Return the [x, y] coordinate for the center point of the cell that contains the specified text.  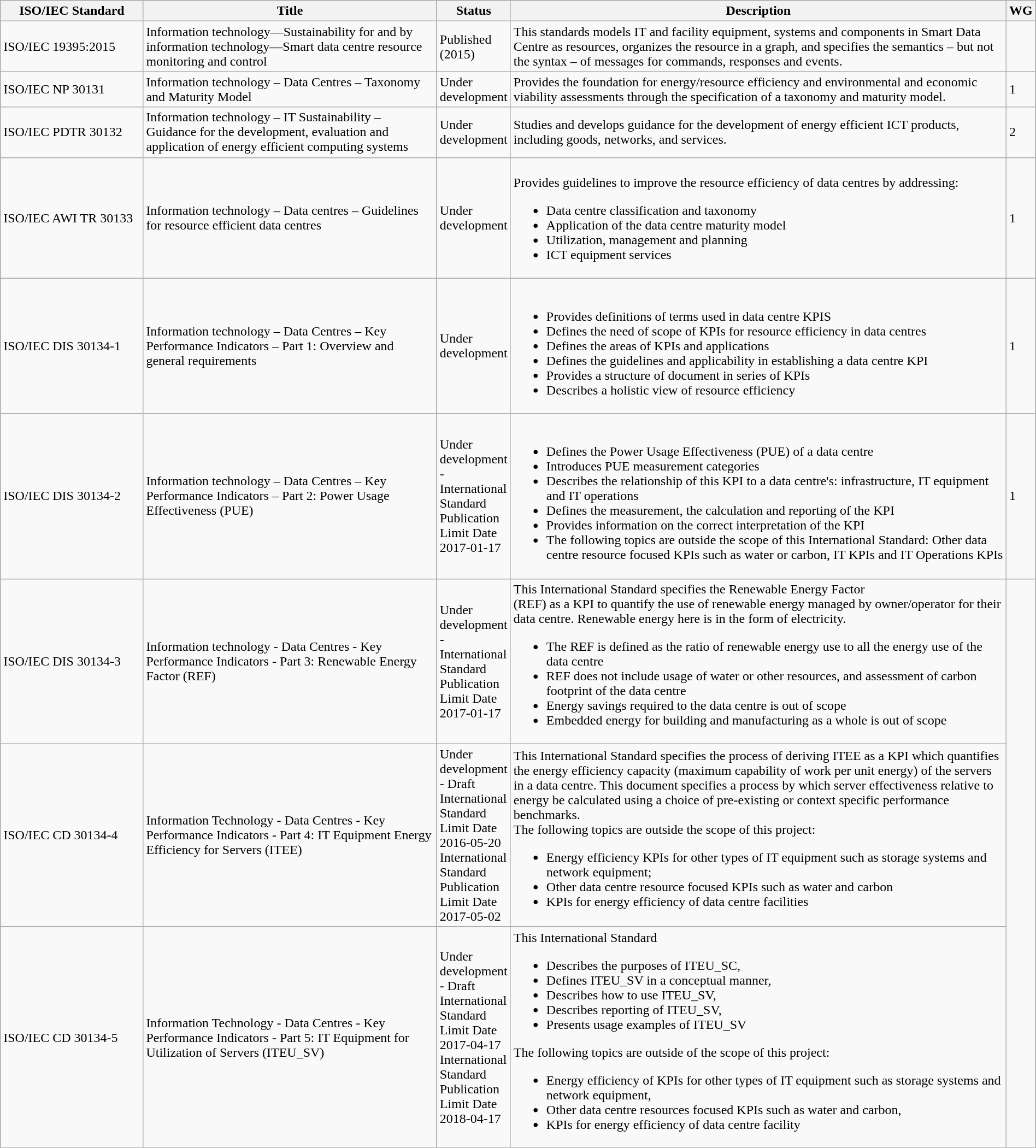
Information technology – Data Centres – Key Performance Indicators – Part 1: Overview and general requirements [290, 346]
ISO/IEC DIS 30134-3 [72, 661]
Status [473, 11]
Information technology – Data centres – Guidelines for resource efficient data centres [290, 217]
Information Technology - Data Centres - Key Performance Indicators - Part 5: IT Equipment for Utilization of Servers (ITEU_SV) [290, 1037]
Information technology – Data Centres – Key Performance Indicators – Part 2: Power Usage Effectiveness (PUE) [290, 496]
ISO/IEC NP 30131 [72, 90]
Information technology—Sustainability for and by information technology—Smart data centre resource monitoring and control [290, 46]
Information technology - Data Centres - Key Performance Indicators - Part 3: Renewable Energy Factor (REF) [290, 661]
ISO/IEC DIS 30134-1 [72, 346]
Description [758, 11]
Published (2015) [473, 46]
ISO/IEC CD 30134-4 [72, 835]
Under development - Draft International Standard Limit Date 2016-05-20 International Standard Publication Limit Date 2017-05-02 [473, 835]
WG [1021, 11]
ISO/IEC DIS 30134-2 [72, 496]
ISO/IEC PDTR 30132 [72, 132]
Information technology – Data Centres – Taxonomy and Maturity Model [290, 90]
Information Technology - Data Centres - Key Performance Indicators - Part 4: IT Equipment Energy Efficiency for Servers (ITEE) [290, 835]
ISO/IEC AWI TR 30133 [72, 217]
Information technology – IT Sustainability – Guidance for the development, evaluation and application of energy efficient computing systems [290, 132]
Under development - Draft International Standard Limit Date 2017-04-17 International Standard Publication Limit Date 2018-04-17 [473, 1037]
Title [290, 11]
ISO/IEC CD 30134-5 [72, 1037]
2 [1021, 132]
ISO/IEC 19395:2015 [72, 46]
Studies and develops guidance for the development of energy efficient ICT products, including goods, networks, and services. [758, 132]
ISO/IEC Standard [72, 11]
